Return [x, y] of the center of cell containing provided text 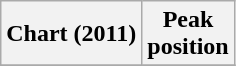
Chart (2011) [72, 34]
Peakposition [188, 34]
